From the cell containing the given text, extract its center point as [x, y] coordinate. 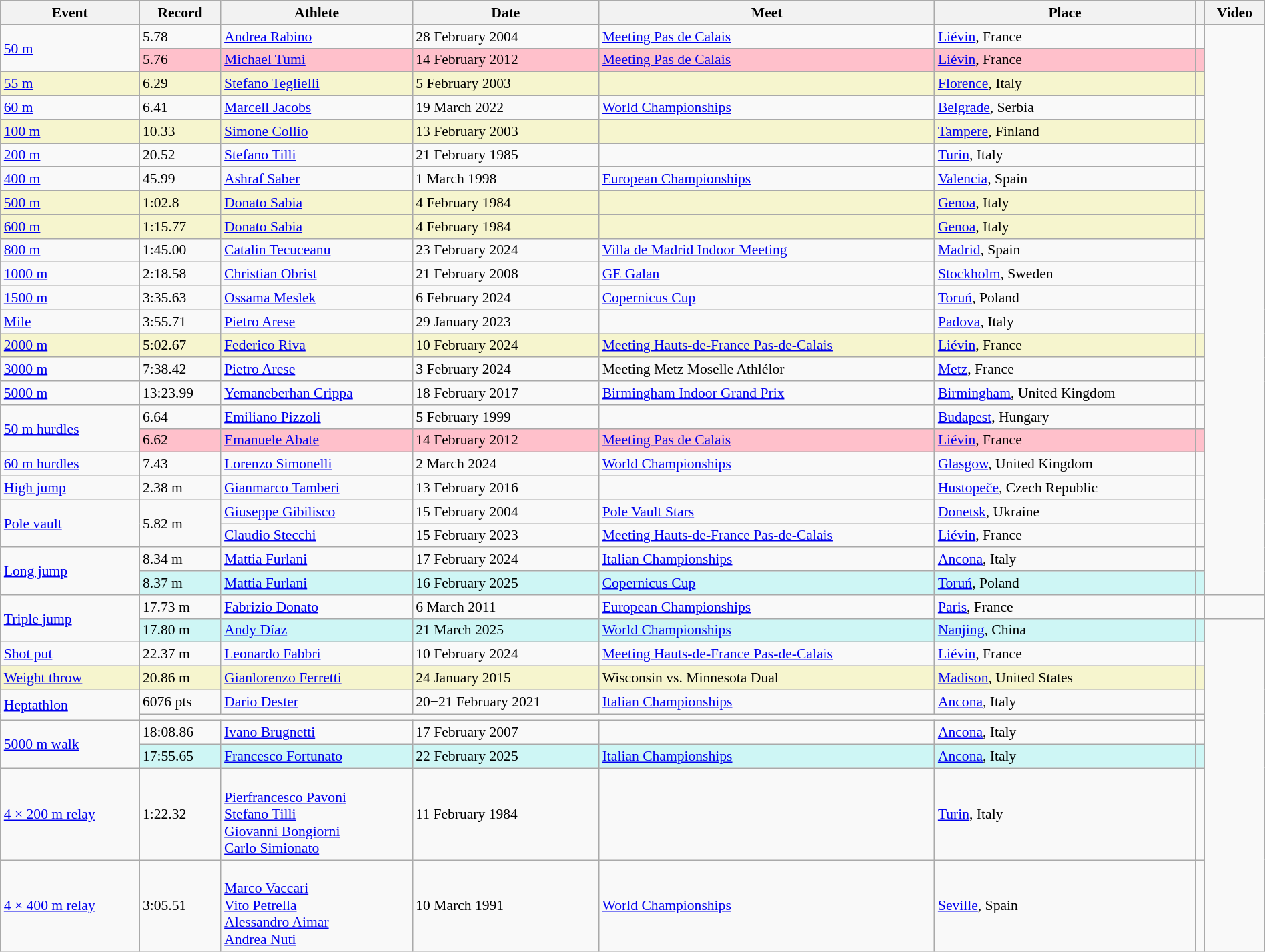
Meet [767, 13]
23 February 2024 [506, 250]
Padova, Italy [1065, 322]
Pole vault [70, 523]
6.64 [180, 417]
Birmingham, United Kingdom [1065, 393]
6 March 2011 [506, 607]
15 February 2023 [506, 536]
8.34 m [180, 560]
22.37 m [180, 654]
29 January 2023 [506, 322]
5.78 [180, 37]
8.37 m [180, 583]
6 February 2024 [506, 298]
Video [1235, 13]
Claudio Stecchi [316, 536]
Long jump [70, 571]
17:55.65 [180, 757]
24 January 2015 [506, 678]
Paris, France [1065, 607]
Birmingham Indoor Grand Prix [767, 393]
Catalin Tecuceanu [316, 250]
2000 m [70, 346]
Michael Tumi [316, 60]
High jump [70, 488]
5 February 2003 [506, 84]
7.43 [180, 464]
Andy Díaz [316, 630]
3:35.63 [180, 298]
Tampere, Finland [1065, 131]
Fabrizio Donato [316, 607]
13:23.99 [180, 393]
4 × 400 m relay [70, 906]
Yemaneberhan Crippa [316, 393]
Francesco Fortunato [316, 757]
Ossama Meslek [316, 298]
Triple jump [70, 619]
4 × 200 m relay [70, 814]
Madrid, Spain [1065, 250]
60 m [70, 108]
10 March 1991 [506, 906]
5:02.67 [180, 346]
1:02.8 [180, 203]
7:38.42 [180, 370]
Stefano Teglielli [316, 84]
1 March 1998 [506, 179]
16 February 2025 [506, 583]
1:45.00 [180, 250]
20−21 February 2021 [506, 702]
1500 m [70, 298]
45.99 [180, 179]
18 February 2017 [506, 393]
19 March 2022 [506, 108]
Seville, Spain [1065, 906]
Hustopeče, Czech Republic [1065, 488]
Stefano Tilli [316, 155]
10.33 [180, 131]
Wisconsin vs. Minnesota Dual [767, 678]
Simone Collio [316, 131]
Emanuele Abate [316, 440]
17 February 2007 [506, 733]
Villa de Madrid Indoor Meeting [767, 250]
Glasgow, United Kingdom [1065, 464]
Nanjing, China [1065, 630]
GE Galan [767, 274]
18:08.86 [180, 733]
Date [506, 13]
Andrea Rabino [316, 37]
22 February 2025 [506, 757]
3:55.71 [180, 322]
5.76 [180, 60]
200 m [70, 155]
6076 pts [180, 702]
Christian Obrist [316, 274]
Ashraf Saber [316, 179]
Budapest, Hungary [1065, 417]
Lorenzo Simonelli [316, 464]
Donetsk, Ukraine [1065, 512]
Gianlorenzo Ferretti [316, 678]
5.82 m [180, 523]
15 February 2004 [506, 512]
Ivano Brugnetti [316, 733]
Dario Dester [316, 702]
5 February 1999 [506, 417]
Giuseppe Gibilisco [316, 512]
17.73 m [180, 607]
Gianmarco Tamberi [316, 488]
13 February 2016 [506, 488]
2:18.58 [180, 274]
1000 m [70, 274]
Leonardo Fabbri [316, 654]
Madison, United States [1065, 678]
Pole Vault Stars [767, 512]
800 m [70, 250]
21 March 2025 [506, 630]
55 m [70, 84]
17 February 2024 [506, 560]
13 February 2003 [506, 131]
20.52 [180, 155]
17.80 m [180, 630]
3:05.51 [180, 906]
5000 m [70, 393]
Federico Riva [316, 346]
28 February 2004 [506, 37]
Event [70, 13]
Mile [70, 322]
2 March 2024 [506, 464]
1:22.32 [180, 814]
Emiliano Pizzoli [316, 417]
11 February 1984 [506, 814]
Metz, France [1065, 370]
3 February 2024 [506, 370]
Marcell Jacobs [316, 108]
Meeting Metz Moselle Athlélor [767, 370]
50 m [70, 48]
Athlete [316, 13]
Valencia, Spain [1065, 179]
20.86 m [180, 678]
3000 m [70, 370]
Shot put [70, 654]
600 m [70, 227]
21 February 1985 [506, 155]
5000 m walk [70, 745]
Pierfrancesco PavoniStefano TilliGiovanni BongiorniCarlo Simionato [316, 814]
500 m [70, 203]
Place [1065, 13]
21 February 2008 [506, 274]
50 m hurdles [70, 428]
1:15.77 [180, 227]
6.62 [180, 440]
Weight throw [70, 678]
2.38 m [180, 488]
6.29 [180, 84]
Record [180, 13]
Heptathlon [70, 705]
Belgrade, Serbia [1065, 108]
Stockholm, Sweden [1065, 274]
400 m [70, 179]
6.41 [180, 108]
Marco VaccariVito PetrellaAlessandro AimarAndrea Nuti [316, 906]
Florence, Italy [1065, 84]
100 m [70, 131]
60 m hurdles [70, 464]
